From the cell containing the given text, extract its center point as [X, Y] coordinate. 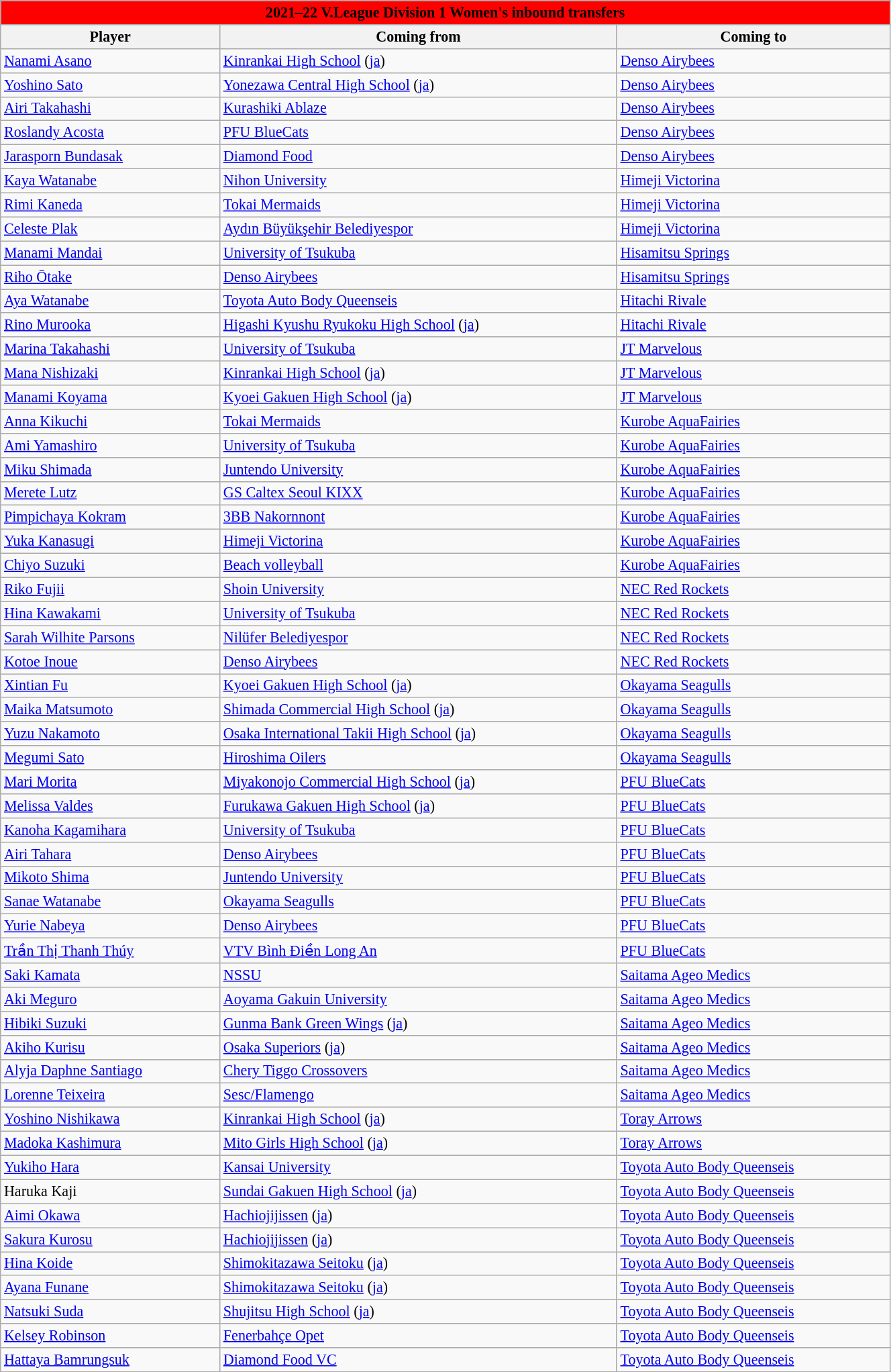
Marina Takahashi [110, 349]
Osaka Superiors (ja) [419, 1047]
Sarah Wilhite Parsons [110, 638]
Kaya Watanabe [110, 181]
Player [110, 36]
Airi Tahara [110, 854]
Nanami Asano [110, 60]
Rimi Kaneda [110, 205]
Kotoe Inoue [110, 661]
Nihon University [419, 181]
Ami Yamashiro [110, 445]
Kurashiki Ablaze [419, 109]
Alyja Daphne Santiago [110, 1071]
Megumi Sato [110, 758]
Sesc/Flamengo [419, 1095]
Sakura Kurosu [110, 1239]
Airi Takahashi [110, 109]
Diamond Food [419, 156]
Shoin University [419, 589]
Aydın Büyükşehir Belediyespor [419, 229]
Beach volleyball [419, 565]
Roslandy Acosta [110, 133]
Hina Koide [110, 1263]
Higashi Kyushu Ryukoku High School (ja) [419, 325]
Celeste Plak [110, 229]
Fenerbahçe Opet [419, 1336]
Natsuki Suda [110, 1312]
Hattaya Bamrungsuk [110, 1359]
Manami Koyama [110, 397]
Yurie Nabeya [110, 926]
3BB Nakornnont [419, 518]
Saki Kamata [110, 975]
Maika Matsumoto [110, 709]
Chery Tiggo Crossovers [419, 1071]
Trần Thị Thanh Thúy [110, 950]
Aimi Okawa [110, 1216]
Hina Kawakami [110, 614]
Pimpichaya Kokram [110, 518]
Mari Morita [110, 781]
Hibiki Suzuki [110, 1023]
Kelsey Robinson [110, 1336]
Furukawa Gakuen High School (ja) [419, 805]
Ayana Funane [110, 1287]
Yonezawa Central High School (ja) [419, 85]
Diamond Food VC [419, 1359]
Yoshino Sato [110, 85]
Gunma Bank Green Wings (ja) [419, 1023]
Miku Shimada [110, 469]
Osaka International Takii High School (ja) [419, 734]
Riho Ōtake [110, 277]
Anna Kikuchi [110, 421]
Aya Watanabe [110, 301]
Mito Girls High School (ja) [419, 1143]
Mana Nishizaki [110, 373]
Hiroshima Oilers [419, 758]
Kansai University [419, 1167]
NSSU [419, 975]
Jarasporn Bundasak [110, 156]
Shimada Commercial High School (ja) [419, 709]
Sundai Gakuen High School (ja) [419, 1191]
VTV Bình Điền Long An [419, 950]
Nilüfer Belediyespor [419, 638]
Chiyo Suzuki [110, 565]
Aki Meguro [110, 999]
Merete Lutz [110, 493]
Shujitsu High School (ja) [419, 1312]
Mikoto Shima [110, 878]
Akiho Kurisu [110, 1047]
Manami Mandai [110, 253]
Yuzu Nakamoto [110, 734]
Aoyama Gakuin University [419, 999]
Yoshino Nishikawa [110, 1119]
Coming to [753, 36]
Haruka Kaji [110, 1191]
Sanae Watanabe [110, 902]
Riko Fujii [110, 589]
Melissa Valdes [110, 805]
GS Caltex Seoul KIXX [419, 493]
Yukiho Hara [110, 1167]
Lorenne Teixeira [110, 1095]
Rino Murooka [110, 325]
Miyakonojo Commercial High School (ja) [419, 781]
Kanoha Kagamihara [110, 830]
Xintian Fu [110, 685]
Coming from [419, 36]
Madoka Kashimura [110, 1143]
Yuka Kanasugi [110, 541]
2021–22 V.League Division 1 Women's inbound transfers [445, 12]
